Determine the [X, Y] coordinate at the center of the cell enclosing the given text.  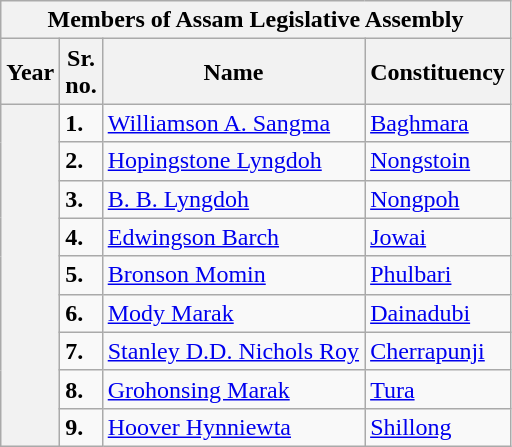
Hoover Hynniewta [233, 427]
Cherrapunji [438, 351]
Grohonsing Marak [233, 389]
9. [81, 427]
Name [233, 72]
3. [81, 199]
1. [81, 123]
Constituency [438, 72]
Members of Assam Legislative Assembly [256, 20]
Year [30, 72]
Jowai [438, 237]
Sr.no. [81, 72]
Nongpoh [438, 199]
Phulbari [438, 275]
Shillong [438, 427]
5. [81, 275]
Edwingson Barch [233, 237]
7. [81, 351]
Stanley D.D. Nichols Roy [233, 351]
4. [81, 237]
8. [81, 389]
2. [81, 161]
Mody Marak [233, 313]
Tura [438, 389]
B. B. Lyngdoh [233, 199]
Nongstoin [438, 161]
Baghmara [438, 123]
Williamson A. Sangma [233, 123]
Bronson Momin [233, 275]
6. [81, 313]
Hopingstone Lyngdoh [233, 161]
Dainadubi [438, 313]
